Detect which cell encompasses the target text, then output its (X, Y) center coordinate. 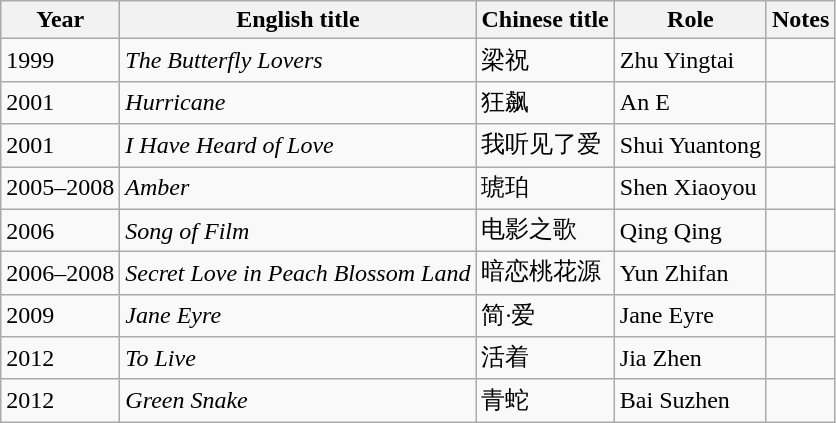
Green Snake (298, 400)
梁祝 (545, 60)
狂飙 (545, 102)
English title (298, 20)
Amber (298, 188)
Year (60, 20)
2006–2008 (60, 274)
2005–2008 (60, 188)
Bai Suzhen (690, 400)
Song of Film (298, 230)
Jia Zhen (690, 358)
1999 (60, 60)
暗恋桃花源 (545, 274)
Chinese title (545, 20)
Yun Zhifan (690, 274)
Shen Xiaoyou (690, 188)
Zhu Yingtai (690, 60)
Shui Yuantong (690, 146)
The Butterfly Lovers (298, 60)
活着 (545, 358)
Hurricane (298, 102)
To Live (298, 358)
Secret Love in Peach Blossom Land (298, 274)
简·爱 (545, 316)
2006 (60, 230)
琥珀 (545, 188)
我听见了爱 (545, 146)
电影之歌 (545, 230)
Notes (800, 20)
Role (690, 20)
An E (690, 102)
青蛇 (545, 400)
2009 (60, 316)
I Have Heard of Love (298, 146)
Qing Qing (690, 230)
